Detect which cell encompasses the target text, then output its [X, Y] center coordinate. 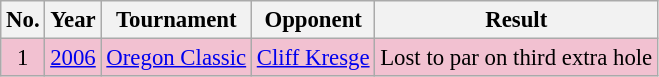
2006 [73, 58]
Lost to par on third extra hole [516, 58]
Result [516, 20]
Opponent [312, 20]
1 [23, 58]
No. [23, 20]
Oregon Classic [176, 58]
Year [73, 20]
Tournament [176, 20]
Cliff Kresge [312, 58]
